Return the (X, Y) coordinate for the center point of the cell that contains the specified text.  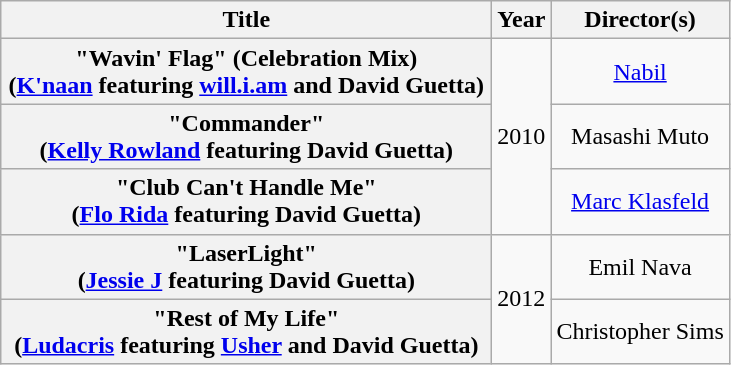
Year (522, 20)
"Club Can't Handle Me" (Flo Rida featuring David Guetta) (246, 202)
"Rest of My Life" (Ludacris featuring Usher and David Guetta) (246, 332)
Marc Klasfeld (640, 202)
"LaserLight" (Jessie J featuring David Guetta) (246, 266)
"Wavin' Flag" (Celebration Mix) (K'naan featuring will.i.am and David Guetta) (246, 72)
2012 (522, 299)
"Commander" (Kelly Rowland featuring David Guetta) (246, 136)
Christopher Sims (640, 332)
Director(s) (640, 20)
Nabil (640, 72)
Emil Nava (640, 266)
Masashi Muto (640, 136)
2010 (522, 136)
Title (246, 20)
